Return the (X, Y) coordinate for the center point of the cell that contains the specified text.  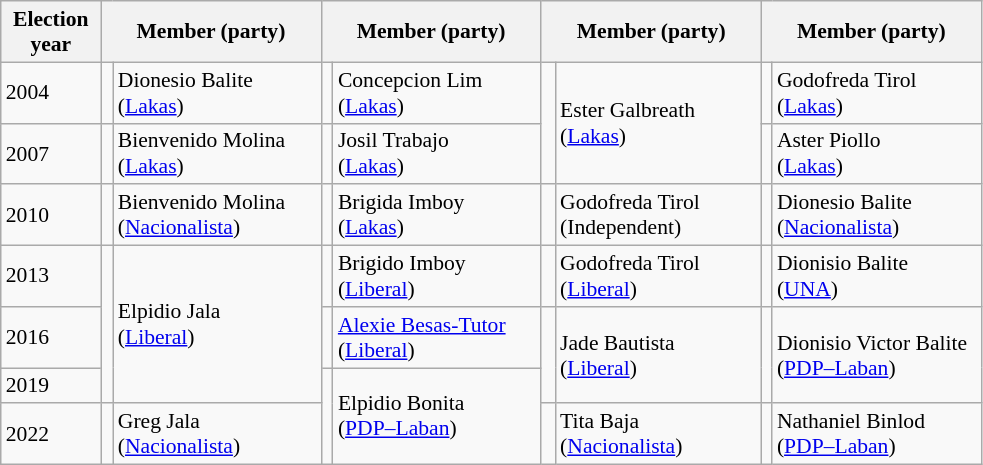
Josil Trabajo(Lakas) (437, 154)
Dionisio Balite(UNA) (877, 276)
Elpidio Bonita(PDP–Laban) (437, 416)
2007 (51, 154)
Godofreda Tirol(Lakas) (877, 92)
Nathaniel Binlod(PDP–Laban) (877, 434)
Alexie Besas-Tutor(Liberal) (437, 338)
Aster Piollo(Lakas) (877, 154)
Godofreda Tirol(Liberal) (658, 276)
Dionesio Balite(Nacionalista) (877, 216)
2019 (51, 386)
2022 (51, 434)
Godofreda Tirol(Independent) (658, 216)
Brigida Imboy(Lakas) (437, 216)
2004 (51, 92)
2010 (51, 216)
Dionesio Balite(Lakas) (217, 92)
Bienvenido Molina(Lakas) (217, 154)
Electionyear (51, 32)
2016 (51, 338)
Bienvenido Molina(Nacionalista) (217, 216)
Jade Bautista(Liberal) (658, 356)
Brigido Imboy(Liberal) (437, 276)
Ester Galbreath(Lakas) (658, 123)
Tita Baja(Nacionalista) (658, 434)
Elpidio Jala(Liberal) (217, 325)
2013 (51, 276)
Concepcion Lim(Lakas) (437, 92)
Dionisio Victor Balite(PDP–Laban) (877, 356)
Greg Jala(Nacionalista) (217, 434)
